Pinpoint the cell where the given text exists, returning its (X, Y) midpoint coordinate. 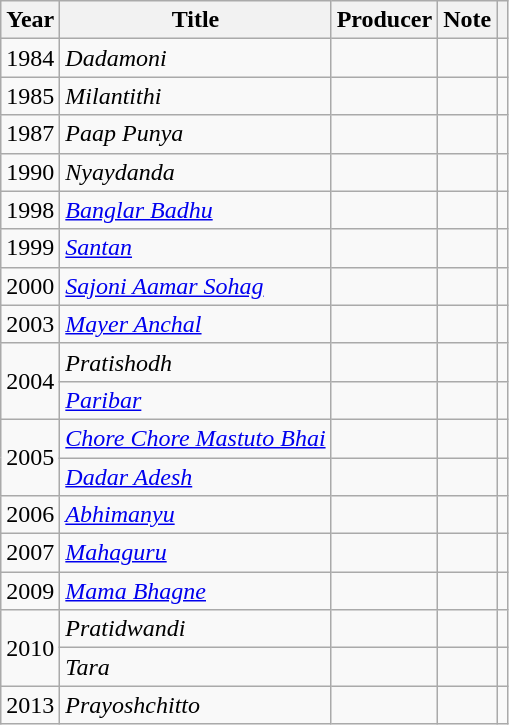
2004 (30, 381)
Year (30, 20)
Mahaguru (196, 553)
Mama Bhagne (196, 591)
Title (196, 20)
2000 (30, 286)
Note (468, 20)
2003 (30, 324)
2005 (30, 457)
1987 (30, 134)
Producer (384, 20)
1985 (30, 96)
Paribar (196, 400)
2007 (30, 553)
Abhimanyu (196, 515)
1999 (30, 248)
Milantithi (196, 96)
Chore Chore Mastuto Bhai (196, 438)
Pratidwandi (196, 629)
1998 (30, 210)
Nyaydanda (196, 172)
Paap Punya (196, 134)
1990 (30, 172)
2009 (30, 591)
Prayoshchitto (196, 705)
2006 (30, 515)
Banglar Badhu (196, 210)
Tara (196, 667)
2010 (30, 648)
Sajoni Aamar Sohag (196, 286)
2013 (30, 705)
Dadamoni (196, 58)
Santan (196, 248)
Dadar Adesh (196, 477)
1984 (30, 58)
Mayer Anchal (196, 324)
Pratishodh (196, 362)
